Pinpoint the cell where the given text exists, returning its [x, y] midpoint coordinate. 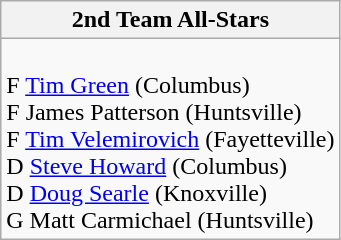
2nd Team All-Stars [170, 20]
